Return the [X, Y] coordinate for the center point of the cell that contains the specified text.  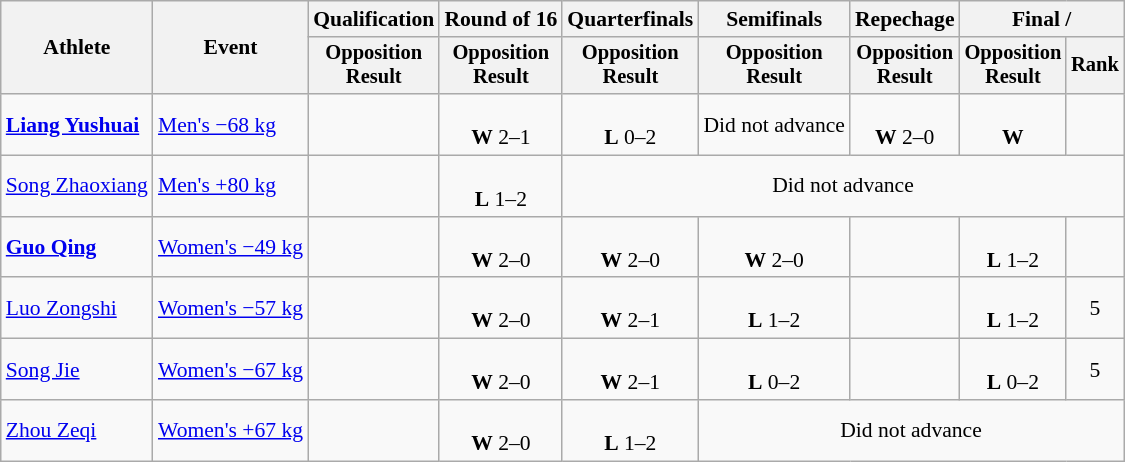
Luo Zongshi [77, 308]
W [1014, 124]
Song Jie [77, 370]
Event [230, 48]
Final / [1042, 19]
Qualification [374, 19]
Repechage [905, 19]
Athlete [77, 48]
Guo Qing [77, 248]
Song Zhaoxiang [77, 186]
Women's −67 kg [230, 370]
Zhou Zeqi [77, 430]
Men's −68 kg [230, 124]
Round of 16 [500, 19]
Liang Yushuai [77, 124]
Semifinals [774, 19]
Men's +80 kg [230, 186]
Women's +67 kg [230, 430]
Quarterfinals [630, 19]
Rank [1095, 66]
Women's −49 kg [230, 248]
Women's −57 kg [230, 308]
